Capture the cell that displays the provided text and extract its [X, Y] central coordinate. 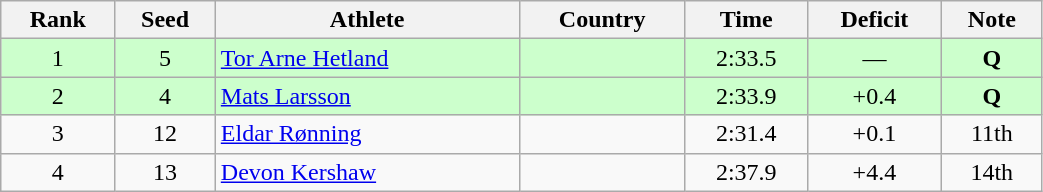
+0.4 [874, 96]
2 [58, 96]
11th [992, 134]
3 [58, 134]
Eldar Rønning [367, 134]
2:33.5 [746, 58]
12 [165, 134]
2:31.4 [746, 134]
Athlete [367, 20]
Tor Arne Hetland [367, 58]
Deficit [874, 20]
Note [992, 20]
13 [165, 172]
Rank [58, 20]
2:33.9 [746, 96]
14th [992, 172]
2:37.9 [746, 172]
+4.4 [874, 172]
5 [165, 58]
Mats Larsson [367, 96]
+0.1 [874, 134]
Seed [165, 20]
Devon Kershaw [367, 172]
— [874, 58]
Time [746, 20]
Country [602, 20]
1 [58, 58]
